Pinpoint the cell where the given text exists, returning its (x, y) midpoint coordinate. 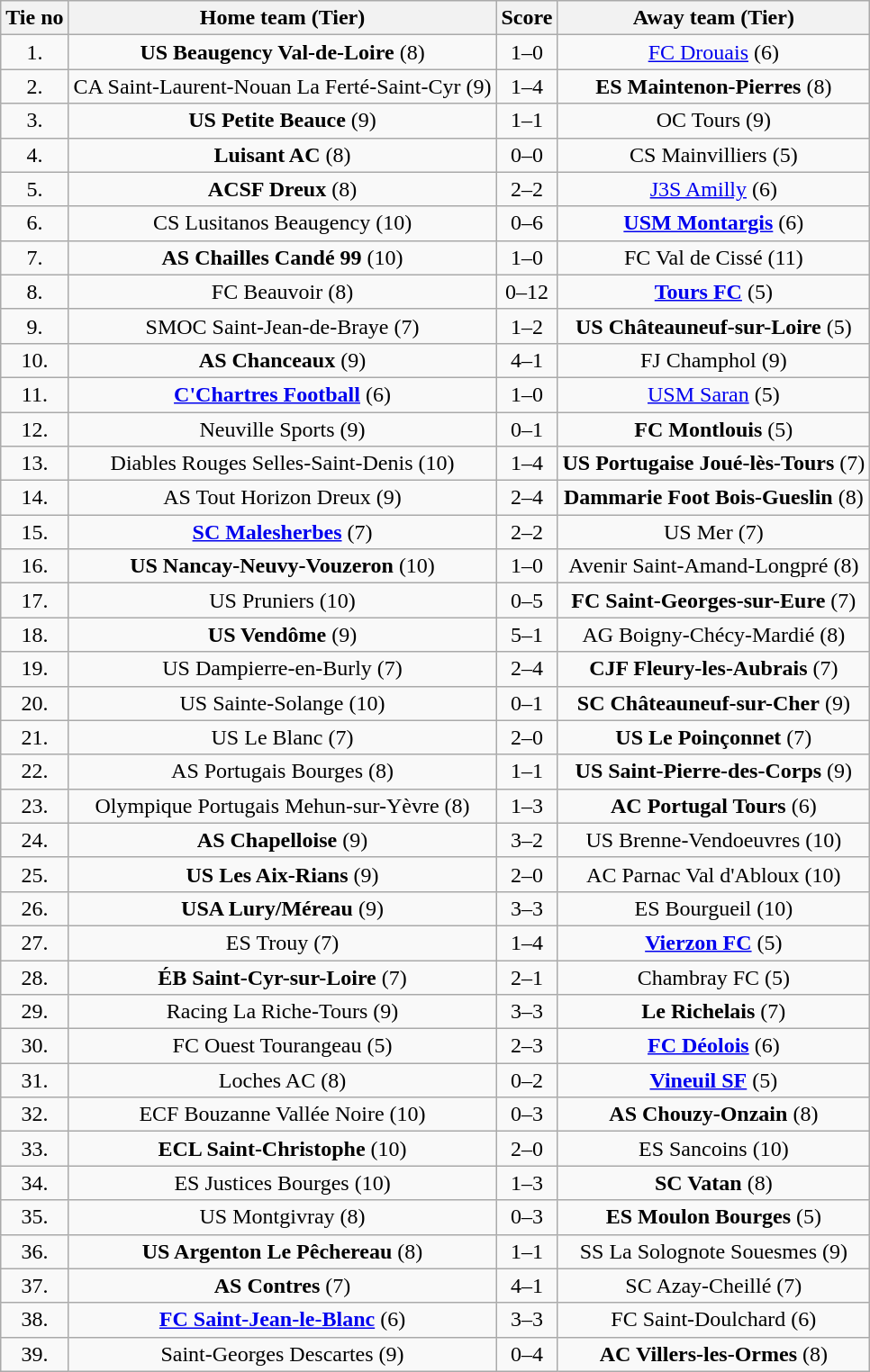
US Le Blanc (7) (283, 737)
18. (34, 635)
ES Maintenon-Pierres (8) (713, 86)
8. (34, 292)
US Montgivray (8) (283, 1217)
2. (34, 86)
AS Contres (7) (283, 1286)
AC Villers-les-Ormes (8) (713, 1354)
6. (34, 223)
2–3 (527, 1046)
CA Saint-Laurent-Nouan La Ferté-Saint-Cyr (9) (283, 86)
12. (34, 429)
29. (34, 1012)
AC Parnac Val d'Abloux (10) (713, 874)
Diables Rouges Selles-Saint-Denis (10) (283, 464)
30. (34, 1046)
27. (34, 943)
1–2 (527, 326)
US Argenton Le Pêchereau (8) (283, 1251)
US Beaugency Val-de-Loire (8) (283, 52)
CJF Fleury-les-Aubrais (7) (713, 669)
ES Moulon Bourges (5) (713, 1217)
US Vendôme (9) (283, 635)
33. (34, 1149)
39. (34, 1354)
FC Val de Cissé (11) (713, 257)
ES Sancoins (10) (713, 1149)
15. (34, 532)
Tie no (34, 18)
0–4 (527, 1354)
Home team (Tier) (283, 18)
AS Tout Horizon Dreux (9) (283, 498)
4. (34, 155)
19. (34, 669)
SC Châteauneuf-sur-Cher (9) (713, 703)
17. (34, 600)
Vineuil SF (5) (713, 1080)
US Pruniers (10) (283, 600)
FC Saint-Georges-sur-Eure (7) (713, 600)
28. (34, 977)
FC Saint-Doulchard (6) (713, 1320)
ES Justices Bourges (10) (283, 1183)
US Le Poinçonnet (7) (713, 737)
FC Montlouis (5) (713, 429)
J3S Amilly (6) (713, 189)
Vierzon FC (5) (713, 943)
Avenir Saint-Amand-Longpré (8) (713, 566)
AS Portugais Bourges (8) (283, 772)
3. (34, 121)
ES Trouy (7) (283, 943)
ÉB Saint-Cyr-sur-Loire (7) (283, 977)
ECL Saint-Christophe (10) (283, 1149)
38. (34, 1320)
US Sainte-Solange (10) (283, 703)
FC Déolois (6) (713, 1046)
USM Saran (5) (713, 394)
Loches AC (8) (283, 1080)
9. (34, 326)
24. (34, 840)
36. (34, 1251)
16. (34, 566)
AG Boigny-Chécy-Mardié (8) (713, 635)
0–2 (527, 1080)
USA Lury/Méreau (9) (283, 908)
34. (34, 1183)
20. (34, 703)
32. (34, 1115)
10. (34, 360)
SS La Solognote Souesmes (9) (713, 1251)
35. (34, 1217)
11. (34, 394)
FC Drouais (6) (713, 52)
CS Lusitanos Beaugency (10) (283, 223)
37. (34, 1286)
5. (34, 189)
Racing La Riche-Tours (9) (283, 1012)
US Les Aix-Rians (9) (283, 874)
7. (34, 257)
US Dampierre-en-Burly (7) (283, 669)
Olympique Portugais Mehun-sur-Yèvre (8) (283, 806)
FC Ouest Tourangeau (5) (283, 1046)
Saint-Georges Descartes (9) (283, 1354)
5–1 (527, 635)
14. (34, 498)
AS Chailles Candé 99 (10) (283, 257)
23. (34, 806)
26. (34, 908)
CS Mainvilliers (5) (713, 155)
US Châteauneuf-sur-Loire (5) (713, 326)
US Nancay-Neuvy-Vouzeron (10) (283, 566)
Dammarie Foot Bois-Gueslin (8) (713, 498)
ACSF Dreux (8) (283, 189)
Away team (Tier) (713, 18)
0–12 (527, 292)
SC Azay-Cheillé (7) (713, 1286)
21. (34, 737)
Le Richelais (7) (713, 1012)
AS Chapelloise (9) (283, 840)
AS Chouzy-Onzain (8) (713, 1115)
3–2 (527, 840)
AC Portugal Tours (6) (713, 806)
FJ Champhol (9) (713, 360)
US Portugaise Joué-lès-Tours (7) (713, 464)
SC Vatan (8) (713, 1183)
FC Saint-Jean-le-Blanc (6) (283, 1320)
31. (34, 1080)
C'Chartres Football (6) (283, 394)
SC Malesherbes (7) (283, 532)
US Brenne-Vendoeuvres (10) (713, 840)
ECF Bouzanne Vallée Noire (10) (283, 1115)
13. (34, 464)
US Saint-Pierre-des-Corps (9) (713, 772)
FC Beauvoir (8) (283, 292)
USM Montargis (6) (713, 223)
2–1 (527, 977)
1. (34, 52)
Chambray FC (5) (713, 977)
US Petite Beauce (9) (283, 121)
SMOC Saint-Jean-de-Braye (7) (283, 326)
AS Chanceaux (9) (283, 360)
0–0 (527, 155)
ES Bourgueil (10) (713, 908)
OC Tours (9) (713, 121)
0–5 (527, 600)
Neuville Sports (9) (283, 429)
Tours FC (5) (713, 292)
Luisant AC (8) (283, 155)
0–6 (527, 223)
25. (34, 874)
Score (527, 18)
22. (34, 772)
US Mer (7) (713, 532)
